For the text-containing cell, return its midpoint in (x, y) coordinate format. 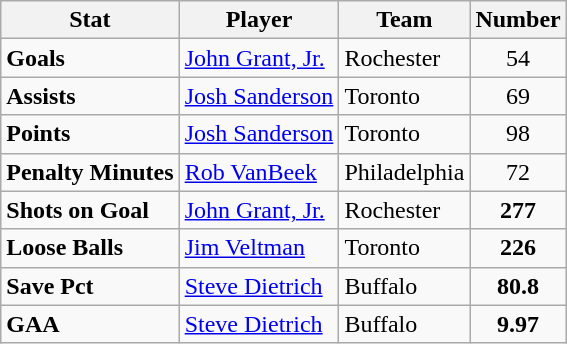
Stat (90, 20)
9.97 (518, 324)
Player (259, 20)
Assists (90, 96)
Save Pct (90, 286)
Shots on Goal (90, 210)
Loose Balls (90, 248)
Team (404, 20)
Points (90, 134)
GAA (90, 324)
98 (518, 134)
277 (518, 210)
226 (518, 248)
Number (518, 20)
69 (518, 96)
Philadelphia (404, 172)
54 (518, 58)
Penalty Minutes (90, 172)
Goals (90, 58)
Rob VanBeek (259, 172)
80.8 (518, 286)
72 (518, 172)
Jim Veltman (259, 248)
